Find where the given text appears and provide that cell's center as (X, Y) coordinate. 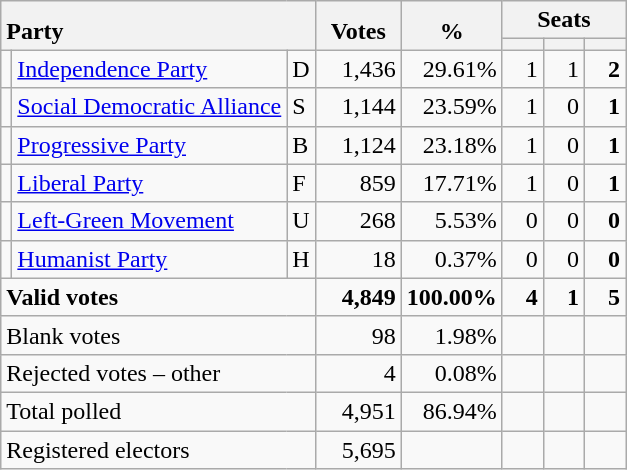
2 (604, 69)
268 (358, 221)
17.71% (452, 183)
Party (158, 26)
4,849 (358, 297)
98 (358, 335)
1,124 (358, 145)
Seats (564, 20)
H (301, 259)
1,436 (358, 69)
% (452, 26)
29.61% (452, 69)
Registered electors (158, 449)
1.98% (452, 335)
Total polled (158, 411)
S (301, 107)
Blank votes (158, 335)
Independence Party (150, 69)
U (301, 221)
859 (358, 183)
Liberal Party (150, 183)
5.53% (452, 221)
B (301, 145)
5 (604, 297)
Humanist Party (150, 259)
4,951 (358, 411)
23.59% (452, 107)
18 (358, 259)
1,144 (358, 107)
Rejected votes – other (158, 373)
Valid votes (158, 297)
86.94% (452, 411)
23.18% (452, 145)
Left-Green Movement (150, 221)
Votes (358, 26)
F (301, 183)
Progressive Party (150, 145)
0.37% (452, 259)
5,695 (358, 449)
0.08% (452, 373)
Social Democratic Alliance (150, 107)
100.00% (452, 297)
D (301, 69)
